Scan for the cell matching the given text and deliver its (X, Y) coordinate at center. 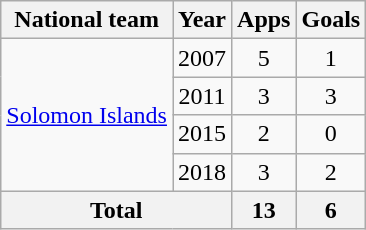
Solomon Islands (87, 115)
Goals (331, 20)
Total (116, 210)
National team (87, 20)
2015 (202, 134)
0 (331, 134)
Apps (264, 20)
2011 (202, 96)
2007 (202, 58)
13 (264, 210)
1 (331, 58)
5 (264, 58)
Year (202, 20)
6 (331, 210)
2018 (202, 172)
